Scan for the cell matching the given text and deliver its (x, y) coordinate at center. 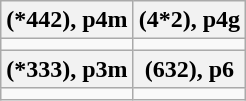
(632), p6 (189, 69)
(*333), p3m (67, 69)
(4*2), p4g (189, 20)
(*442), p4m (67, 20)
